Search for the cell housing the specified text and yield its (X, Y) center coordinate. 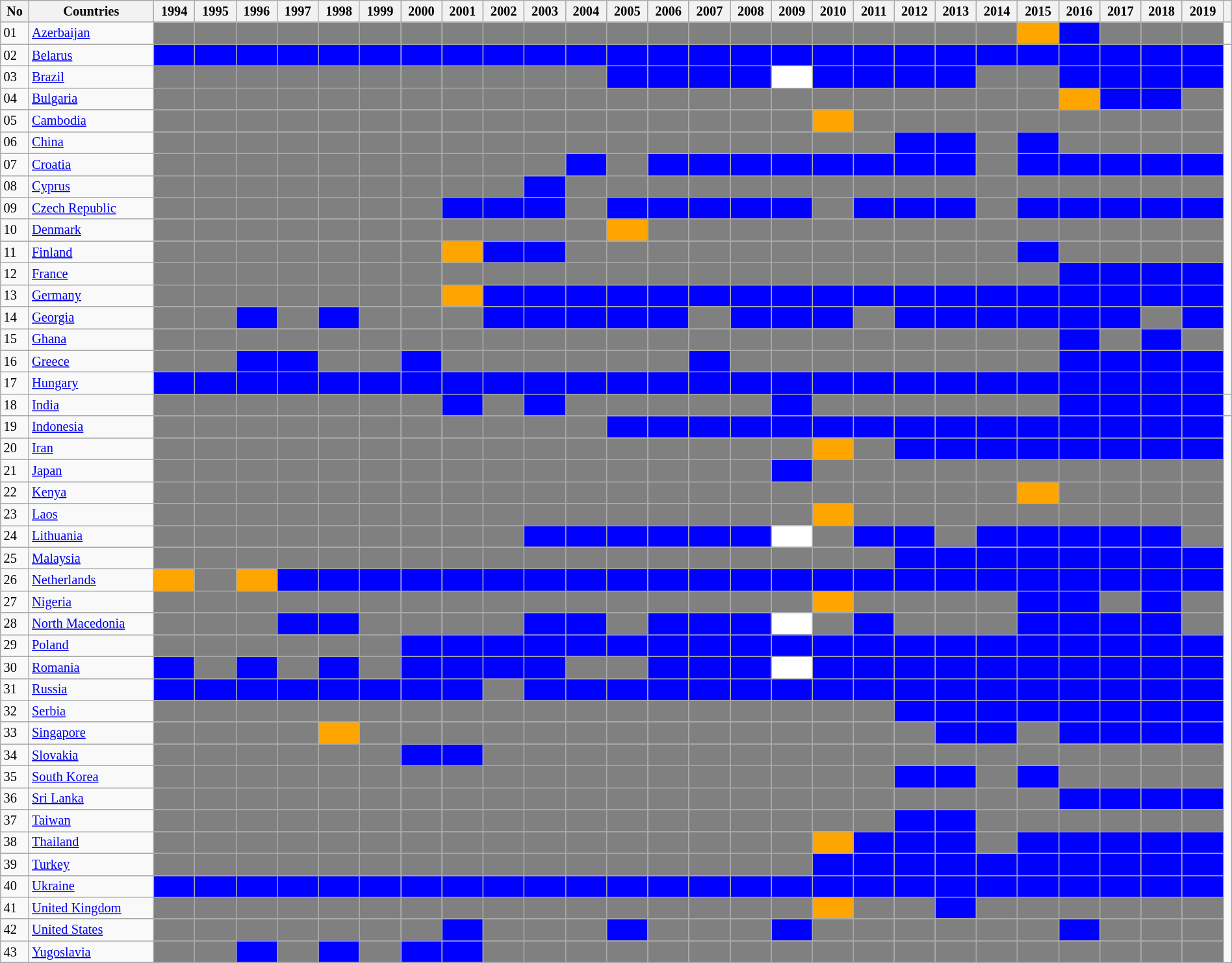
24 (14, 536)
2001 (463, 11)
2002 (503, 11)
Ghana (91, 339)
2009 (791, 11)
2015 (1038, 11)
Romania (91, 667)
2000 (421, 11)
20 (14, 448)
Nigeria (91, 602)
Singapore (91, 733)
Hungary (91, 383)
2011 (874, 11)
2018 (1162, 11)
01 (14, 33)
Georgia (91, 318)
2013 (955, 11)
Slovakia (91, 755)
36 (14, 799)
Turkey (91, 864)
Countries (91, 11)
06 (14, 142)
Finland (91, 252)
08 (14, 186)
10 (14, 230)
11 (14, 252)
05 (14, 121)
No (14, 11)
04 (14, 99)
41 (14, 908)
United States (91, 930)
18 (14, 405)
Malaysia (91, 558)
16 (14, 361)
32 (14, 711)
Laos (91, 514)
28 (14, 624)
2008 (751, 11)
2019 (1202, 11)
2010 (833, 11)
Azerbaijan (91, 33)
1994 (174, 11)
1995 (216, 11)
2005 (628, 11)
Indonesia (91, 427)
2006 (668, 11)
Sri Lanka (91, 799)
United Kingdom (91, 908)
Ukraine (91, 886)
2017 (1120, 11)
29 (14, 645)
1999 (379, 11)
30 (14, 667)
31 (14, 689)
07 (14, 164)
Serbia (91, 711)
Bulgaria (91, 99)
09 (14, 208)
15 (14, 339)
Belarus (91, 55)
Brazil (91, 77)
42 (14, 930)
26 (14, 580)
33 (14, 733)
40 (14, 886)
Czech Republic (91, 208)
35 (14, 777)
2003 (545, 11)
38 (14, 842)
Croatia (91, 164)
Kenya (91, 493)
1996 (256, 11)
37 (14, 821)
23 (14, 514)
2007 (710, 11)
Denmark (91, 230)
14 (14, 318)
1998 (339, 11)
France (91, 274)
Japan (91, 470)
2014 (997, 11)
2016 (1079, 11)
39 (14, 864)
Lithuania (91, 536)
17 (14, 383)
China (91, 142)
Thailand (91, 842)
21 (14, 470)
2004 (586, 11)
19 (14, 427)
Iran (91, 448)
22 (14, 493)
South Korea (91, 777)
India (91, 405)
13 (14, 296)
Cyprus (91, 186)
12 (14, 274)
34 (14, 755)
2012 (915, 11)
03 (14, 77)
27 (14, 602)
Russia (91, 689)
Poland (91, 645)
North Macedonia (91, 624)
Netherlands (91, 580)
Cambodia (91, 121)
Germany (91, 296)
43 (14, 952)
02 (14, 55)
Greece (91, 361)
25 (14, 558)
1997 (298, 11)
Yugoslavia (91, 952)
Taiwan (91, 821)
